Pinpoint the cell where the given text exists, returning its [X, Y] midpoint coordinate. 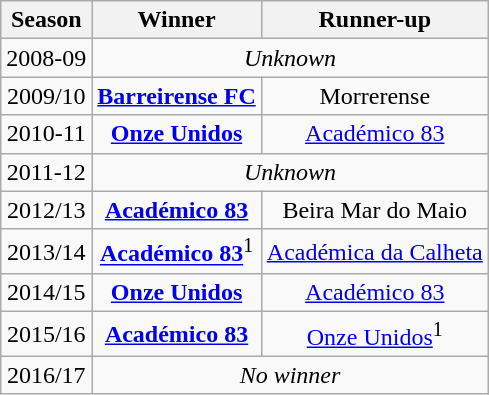
2008-09 [46, 58]
Académica da Calheta [374, 252]
2009/10 [46, 96]
Runner-up [374, 20]
Barreirense FC [176, 96]
Onze Unidos1 [374, 334]
2011-12 [46, 172]
2010-11 [46, 134]
Winner [176, 20]
2013/14 [46, 252]
2016/17 [46, 375]
2015/16 [46, 334]
Académico 831 [176, 252]
2014/15 [46, 293]
Beira Mar do Maio [374, 210]
Season [46, 20]
No winner [290, 375]
Morrerense [374, 96]
2012/13 [46, 210]
